Detect which cell encompasses the target text, then output its [X, Y] center coordinate. 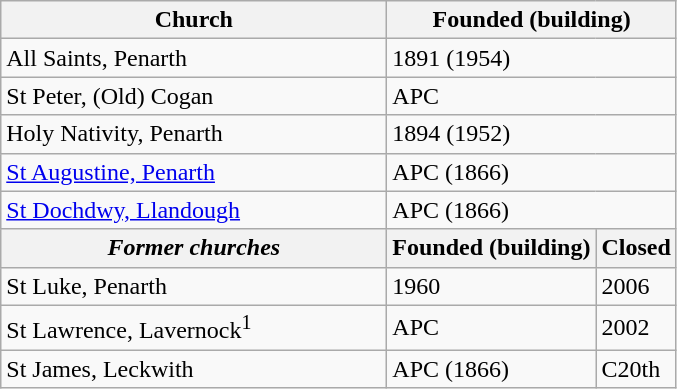
1960 [492, 286]
2006 [636, 286]
St Dochdwy, Llandough [194, 210]
St Augustine, Penarth [194, 172]
Closed [636, 248]
Former churches [194, 248]
1894 (1952) [532, 134]
St Luke, Penarth [194, 286]
St Peter, (Old) Cogan [194, 96]
Holy Nativity, Penarth [194, 134]
2002 [636, 328]
St Lawrence, Lavernock1 [194, 328]
Church [194, 20]
St James, Leckwith [194, 369]
1891 (1954) [532, 58]
C20th [636, 369]
All Saints, Penarth [194, 58]
